Locate the cell with the specified text and output its [x, y] center coordinate. 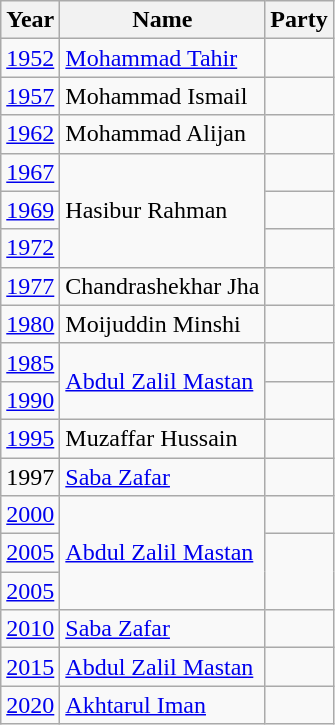
1990 [30, 400]
1977 [30, 286]
Chandrashekhar Jha [162, 286]
1952 [30, 58]
Muzaffar Hussain [162, 438]
Name [162, 20]
1957 [30, 96]
1962 [30, 134]
2000 [30, 515]
Mohammad Ismail [162, 96]
1997 [30, 477]
1967 [30, 172]
2020 [30, 705]
1980 [30, 324]
Party [299, 20]
Hasibur Rahman [162, 210]
1972 [30, 248]
1985 [30, 362]
2010 [30, 629]
Year [30, 20]
Mohammad Tahir [162, 58]
1995 [30, 438]
Akhtarul Iman [162, 705]
2015 [30, 667]
1969 [30, 210]
Mohammad Alijan [162, 134]
Moijuddin Minshi [162, 324]
